Scan for the cell matching the given text and deliver its (x, y) coordinate at center. 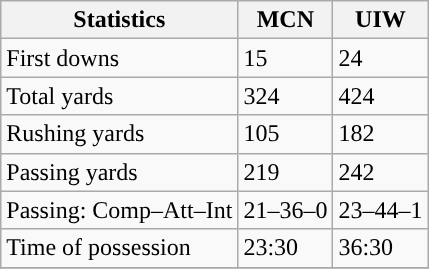
Passing: Comp–Att–Int (120, 210)
Rushing yards (120, 134)
242 (380, 172)
Passing yards (120, 172)
324 (286, 96)
Time of possession (120, 248)
First downs (120, 58)
36:30 (380, 248)
Statistics (120, 20)
24 (380, 58)
15 (286, 58)
219 (286, 172)
23:30 (286, 248)
21–36–0 (286, 210)
424 (380, 96)
105 (286, 134)
UIW (380, 20)
MCN (286, 20)
182 (380, 134)
23–44–1 (380, 210)
Total yards (120, 96)
